Provide the (X, Y) coordinate of the cell's center where the given text is located.  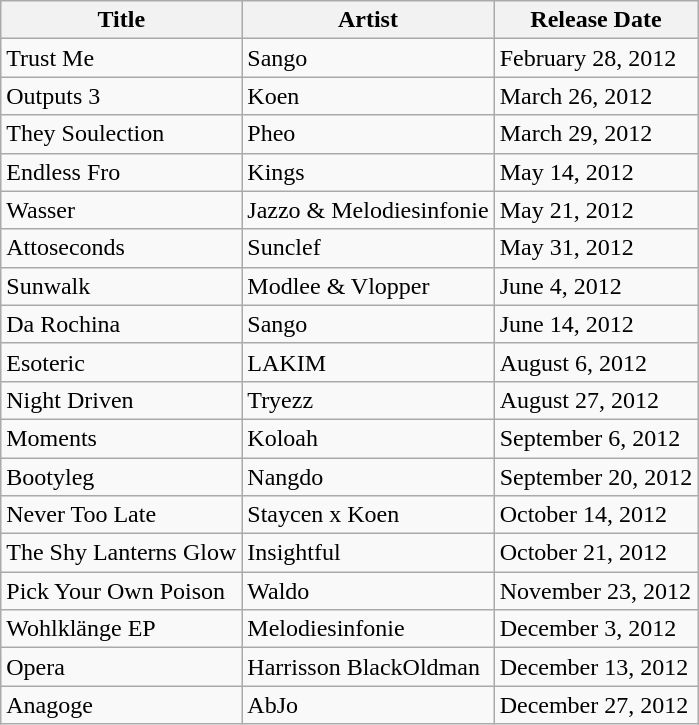
LAKIM (368, 362)
Wasser (122, 210)
Attoseconds (122, 248)
May 14, 2012 (596, 172)
Artist (368, 20)
Harrisson BlackOldman (368, 667)
Release Date (596, 20)
Koloah (368, 438)
Melodiesinfonie (368, 629)
August 6, 2012 (596, 362)
Trust Me (122, 58)
Esoteric (122, 362)
Sunwalk (122, 286)
Bootyleg (122, 477)
Wohlklänge EP (122, 629)
December 3, 2012 (596, 629)
Nangdo (368, 477)
June 4, 2012 (596, 286)
December 27, 2012 (596, 705)
Endless Fro (122, 172)
Anagoge (122, 705)
March 26, 2012 (596, 96)
Modlee & Vlopper (368, 286)
March 29, 2012 (596, 134)
Staycen x Koen (368, 515)
The Shy Lanterns Glow (122, 553)
Da Rochina (122, 324)
Opera (122, 667)
Pheo (368, 134)
June 14, 2012 (596, 324)
Outputs 3 (122, 96)
Tryezz (368, 400)
February 28, 2012 (596, 58)
Night Driven (122, 400)
They Soulection (122, 134)
May 31, 2012 (596, 248)
August 27, 2012 (596, 400)
Kings (368, 172)
September 20, 2012 (596, 477)
Pick Your Own Poison (122, 591)
Waldo (368, 591)
May 21, 2012 (596, 210)
October 21, 2012 (596, 553)
Title (122, 20)
September 6, 2012 (596, 438)
October 14, 2012 (596, 515)
Jazzo & Melodiesinfonie (368, 210)
Insightful (368, 553)
Koen (368, 96)
November 23, 2012 (596, 591)
Sunclef (368, 248)
AbJo (368, 705)
Moments (122, 438)
Never Too Late (122, 515)
December 13, 2012 (596, 667)
